Detect which cell encompasses the target text, then output its (X, Y) center coordinate. 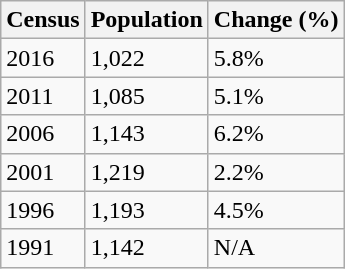
2016 (43, 58)
1,219 (146, 172)
1996 (43, 210)
Change (%) (276, 20)
Population (146, 20)
5.8% (276, 58)
N/A (276, 248)
2001 (43, 172)
2011 (43, 96)
4.5% (276, 210)
2.2% (276, 172)
1,142 (146, 248)
Census (43, 20)
2006 (43, 134)
1,022 (146, 58)
1,193 (146, 210)
1,085 (146, 96)
1,143 (146, 134)
5.1% (276, 96)
6.2% (276, 134)
1991 (43, 248)
